For the text-containing cell, return its midpoint in [X, Y] coordinate format. 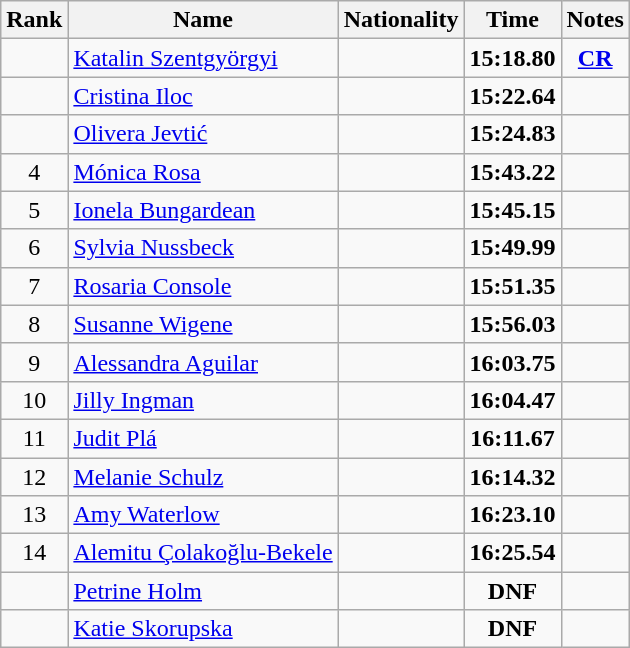
Jilly Ingman [203, 400]
Ionela Bungardean [203, 210]
Alemitu Çolakoğlu-Bekele [203, 553]
15:51.35 [512, 286]
Notes [595, 20]
4 [34, 172]
Amy Waterlow [203, 515]
11 [34, 438]
Alessandra Aguilar [203, 362]
Olivera Jevtić [203, 134]
7 [34, 286]
Katalin Szentgyörgyi [203, 58]
CR [595, 58]
16:11.67 [512, 438]
Katie Skorupska [203, 629]
Cristina Iloc [203, 96]
14 [34, 553]
12 [34, 477]
Judit Plá [203, 438]
16:25.54 [512, 553]
15:18.80 [512, 58]
5 [34, 210]
16:23.10 [512, 515]
10 [34, 400]
Rank [34, 20]
6 [34, 248]
Name [203, 20]
16:04.47 [512, 400]
15:24.83 [512, 134]
Nationality [401, 20]
Mónica Rosa [203, 172]
15:49.99 [512, 248]
15:43.22 [512, 172]
Time [512, 20]
Rosaria Console [203, 286]
8 [34, 324]
Susanne Wigene [203, 324]
Sylvia Nussbeck [203, 248]
15:56.03 [512, 324]
15:22.64 [512, 96]
Petrine Holm [203, 591]
Melanie Schulz [203, 477]
16:14.32 [512, 477]
9 [34, 362]
15:45.15 [512, 210]
13 [34, 515]
16:03.75 [512, 362]
